Output the (x, y) coordinate of the center of the cell containing the given text.  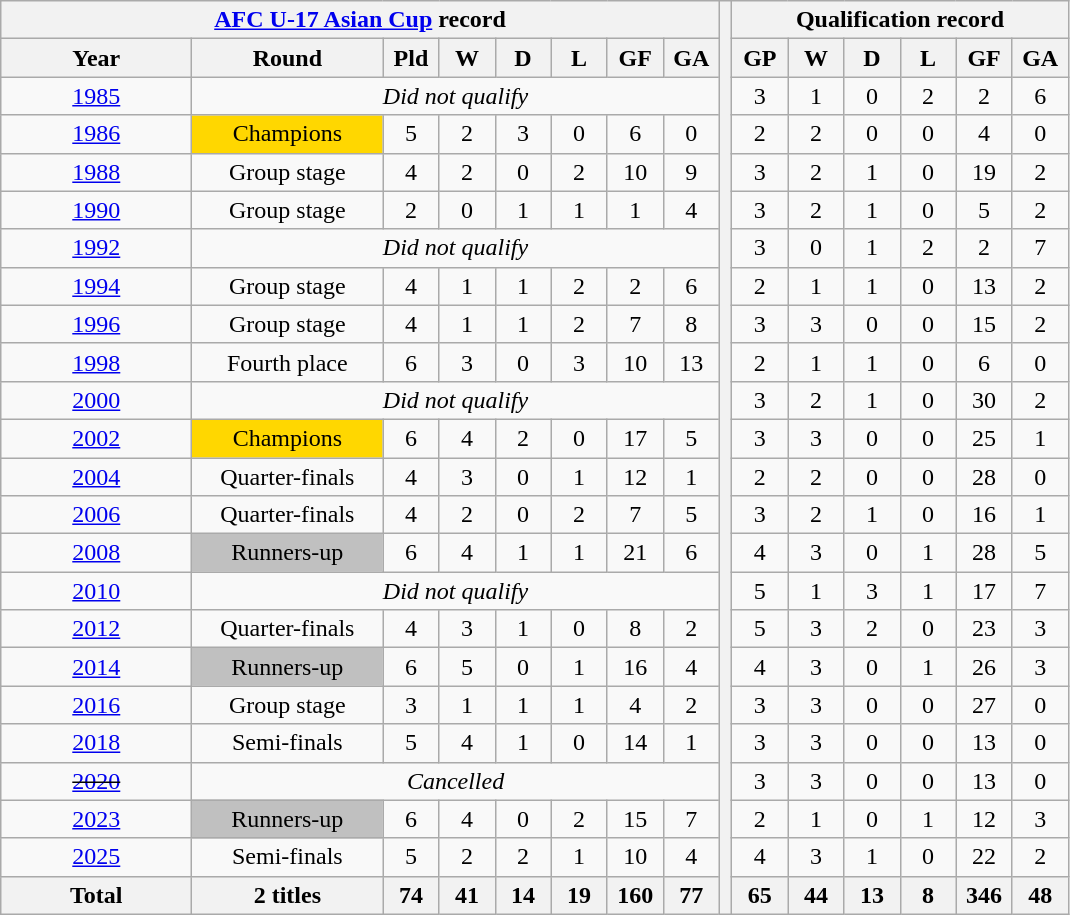
Total (96, 895)
1996 (96, 324)
27 (984, 705)
Qualification record (900, 20)
1990 (96, 210)
Cancelled (456, 781)
2018 (96, 743)
1994 (96, 286)
41 (467, 895)
44 (816, 895)
25 (984, 438)
346 (984, 895)
2 titles (288, 895)
48 (1040, 895)
2014 (96, 667)
2002 (96, 438)
65 (760, 895)
1985 (96, 96)
2023 (96, 819)
9 (691, 172)
77 (691, 895)
74 (411, 895)
1992 (96, 248)
2006 (96, 515)
Pld (411, 58)
AFC U-17 Asian Cup record (360, 20)
30 (984, 400)
2012 (96, 629)
160 (635, 895)
Fourth place (288, 362)
2000 (96, 400)
2008 (96, 553)
2020 (96, 781)
Round (288, 58)
23 (984, 629)
1988 (96, 172)
2016 (96, 705)
1998 (96, 362)
2004 (96, 477)
21 (635, 553)
2010 (96, 591)
1986 (96, 134)
Year (96, 58)
GP (760, 58)
22 (984, 857)
2025 (96, 857)
26 (984, 667)
